Extract the (X, Y) coordinate from the center of the cell holding the provided text.  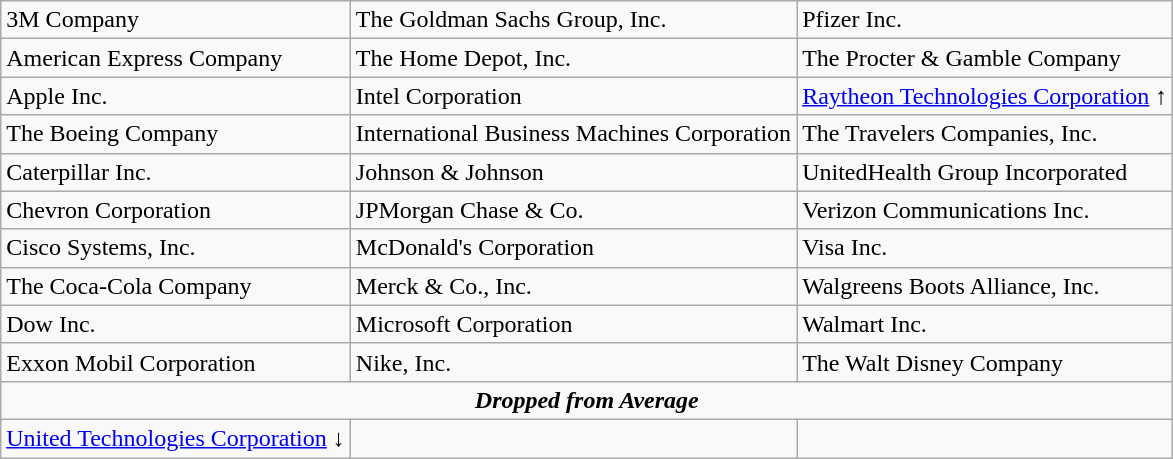
The Coca-Cola Company (176, 286)
The Walt Disney Company (985, 362)
Walmart Inc. (985, 324)
Caterpillar Inc. (176, 172)
Raytheon Technologies Corporation ↑ (985, 96)
Visa Inc. (985, 248)
Nike, Inc. (573, 362)
McDonald's Corporation (573, 248)
Johnson & Johnson (573, 172)
Merck & Co., Inc. (573, 286)
Walgreens Boots Alliance, Inc. (985, 286)
The Home Depot, Inc. (573, 58)
Apple Inc. (176, 96)
American Express Company (176, 58)
Pfizer Inc. (985, 20)
Cisco Systems, Inc. (176, 248)
The Boeing Company (176, 134)
International Business Machines Corporation (573, 134)
3M Company (176, 20)
Dow Inc. (176, 324)
Intel Corporation (573, 96)
Dropped from Average (587, 400)
The Goldman Sachs Group, Inc. (573, 20)
The Travelers Companies, Inc. (985, 134)
United Technologies Corporation ↓ (176, 438)
Microsoft Corporation (573, 324)
Verizon Communications Inc. (985, 210)
The Procter & Gamble Company (985, 58)
JPMorgan Chase & Co. (573, 210)
Exxon Mobil Corporation (176, 362)
Chevron Corporation (176, 210)
UnitedHealth Group Incorporated (985, 172)
